Detect which cell encompasses the target text, then output its [x, y] center coordinate. 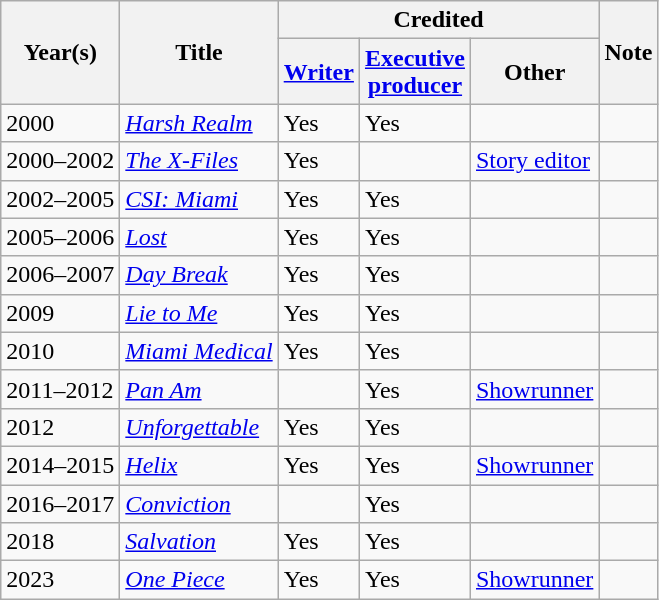
Lie to Me [199, 313]
Credited [438, 20]
2009 [60, 313]
2012 [60, 427]
Pan Am [199, 389]
Writer [318, 72]
Story editor [534, 161]
2023 [60, 580]
2018 [60, 542]
Year(s) [60, 52]
Miami Medical [199, 351]
2005–2006 [60, 237]
2016–2017 [60, 503]
Executiveproducer [414, 72]
CSI: Miami [199, 199]
Title [199, 52]
Harsh Realm [199, 123]
2006–2007 [60, 275]
2014–2015 [60, 465]
Note [628, 52]
Conviction [199, 503]
2000 [60, 123]
2002–2005 [60, 199]
Other [534, 72]
Helix [199, 465]
One Piece [199, 580]
2011–2012 [60, 389]
Salvation [199, 542]
Unforgettable [199, 427]
2010 [60, 351]
Lost [199, 237]
Day Break [199, 275]
2000–2002 [60, 161]
The X-Files [199, 161]
